Scan for the cell matching the given text and deliver its [x, y] coordinate at center. 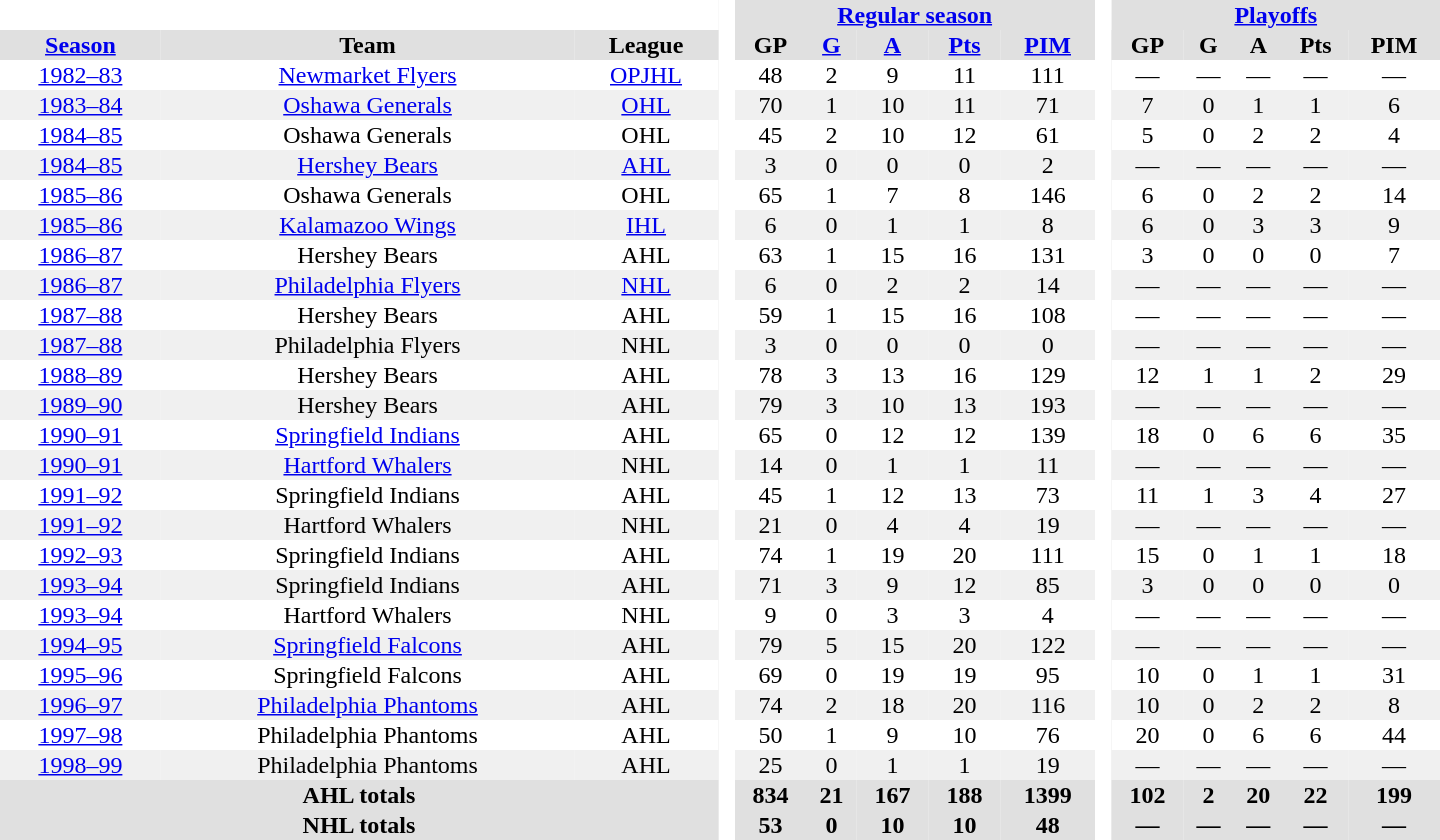
1996–97 [80, 705]
1983–84 [80, 105]
25 [770, 765]
35 [1394, 435]
Newmarket Flyers [368, 75]
53 [770, 825]
50 [770, 735]
League [646, 45]
1994–95 [80, 645]
76 [1048, 735]
59 [770, 315]
AHL totals [359, 795]
116 [1048, 705]
69 [770, 675]
1997–98 [80, 735]
834 [770, 795]
129 [1048, 375]
95 [1048, 675]
85 [1048, 585]
Season [80, 45]
146 [1048, 195]
NHL totals [359, 825]
193 [1048, 405]
70 [770, 105]
Kalamazoo Wings [368, 225]
1989–90 [80, 405]
122 [1048, 645]
102 [1147, 795]
63 [770, 255]
1995–96 [80, 675]
22 [1316, 795]
29 [1394, 375]
139 [1048, 435]
78 [770, 375]
OPJHL [646, 75]
31 [1394, 675]
Team [368, 45]
199 [1394, 795]
Regular season [914, 15]
1988–89 [80, 375]
167 [892, 795]
1399 [1048, 795]
44 [1394, 735]
IHL [646, 225]
108 [1048, 315]
188 [964, 795]
1992–93 [80, 555]
1982–83 [80, 75]
131 [1048, 255]
27 [1394, 495]
73 [1048, 495]
1998–99 [80, 765]
61 [1048, 135]
Playoffs [1276, 15]
